Return the [x, y] coordinate for the center point of the cell that contains the specified text.  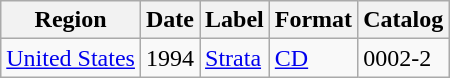
Date [170, 20]
Format [313, 20]
Label [235, 20]
0002-2 [404, 58]
1994 [170, 58]
United States [71, 58]
CD [313, 58]
Region [71, 20]
Strata [235, 58]
Catalog [404, 20]
